Pinpoint the cell where the given text exists, returning its [X, Y] midpoint coordinate. 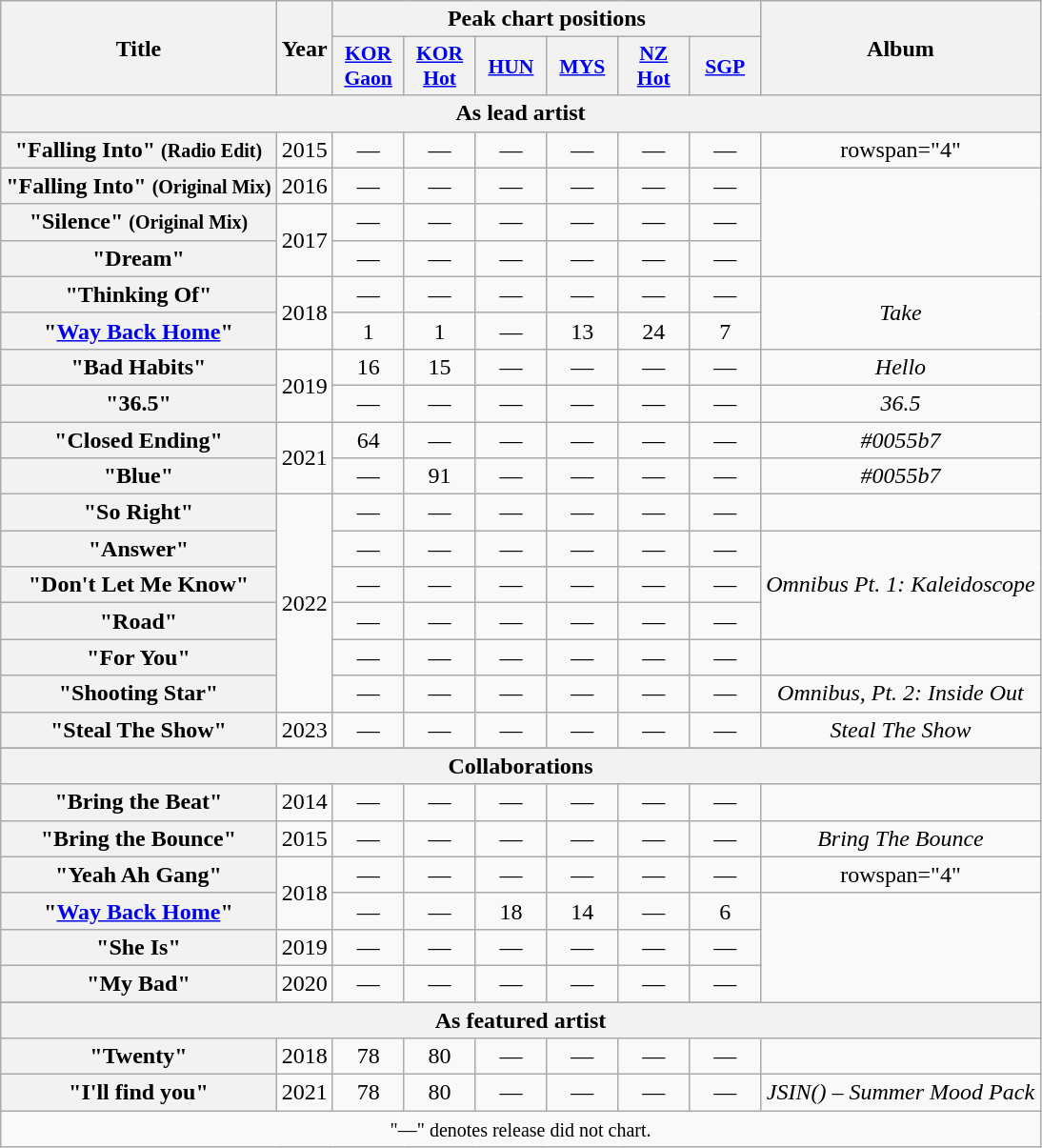
2022 [305, 603]
"Silence" (Original Mix) [139, 222]
24 [653, 331]
"I'll find you" [139, 1093]
Steal The Show [901, 730]
"Bad Habits" [139, 367]
"Don't Let Me Know" [139, 585]
2020 [305, 983]
Hello [901, 367]
2023 [305, 730]
2016 [305, 186]
"Road" [139, 621]
64 [368, 439]
"—" denotes release did not chart. [521, 1129]
Year [305, 48]
MYS [583, 67]
"36.5" [139, 403]
KORGaon [368, 67]
Bring The Bounce [901, 838]
HUN [511, 67]
16 [368, 367]
"Blue" [139, 476]
"Yeah Ah Gang" [139, 875]
"For You" [139, 657]
"My Bad" [139, 983]
"She Is" [139, 947]
Title [139, 48]
KORHot [440, 67]
36.5 [901, 403]
"Dream" [139, 258]
Album [901, 48]
2014 [305, 802]
As featured artist [521, 1020]
"Twenty" [139, 1057]
14 [583, 911]
Take [901, 312]
2017 [305, 240]
"Closed Ending" [139, 439]
91 [440, 476]
"So Right" [139, 513]
"Bring the Beat" [139, 802]
Omnibus, Pt. 2: Inside Out [901, 694]
Omnibus Pt. 1: Kaleidoscope [901, 585]
"Thinking Of" [139, 294]
NZHot [653, 67]
SGP [726, 67]
As lead artist [521, 113]
7 [726, 331]
13 [583, 331]
15 [440, 367]
"Bring the Bounce" [139, 838]
18 [511, 911]
"Falling Into" (Radio Edit) [139, 150]
"Steal The Show" [139, 730]
Collaborations [521, 766]
Peak chart positions [547, 19]
6 [726, 911]
JSIN() – Summer Mood Pack [901, 1093]
"Answer" [139, 549]
"Falling Into" (Original Mix) [139, 186]
"Shooting Star" [139, 694]
